Find where the given text appears and provide that cell's center as (x, y) coordinate. 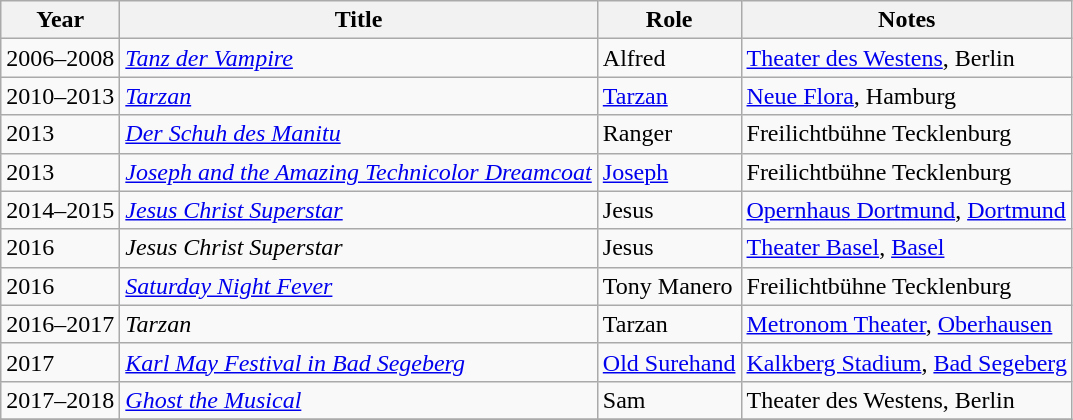
Tanz der Vampire (358, 58)
Neue Flora, Hamburg (906, 96)
2006–2008 (60, 58)
Tony Manero (669, 286)
Theater Basel, Basel (906, 248)
Role (669, 20)
Joseph (669, 172)
Kalkberg Stadium, Bad Segeberg (906, 362)
Title (358, 20)
2010–2013 (60, 96)
2017–2018 (60, 400)
2017 (60, 362)
Metronom Theater, Oberhausen (906, 324)
Notes (906, 20)
Sam (669, 400)
Ranger (669, 134)
Old Surehand (669, 362)
Joseph and the Amazing Technicolor Dreamcoat (358, 172)
2016–2017 (60, 324)
Ghost the Musical (358, 400)
Der Schuh des Manitu (358, 134)
Karl May Festival in Bad Segeberg (358, 362)
2014–2015 (60, 210)
Saturday Night Fever (358, 286)
Alfred (669, 58)
Year (60, 20)
Opernhaus Dortmund, Dortmund (906, 210)
